Search for the cell housing the specified text and yield its [X, Y] center coordinate. 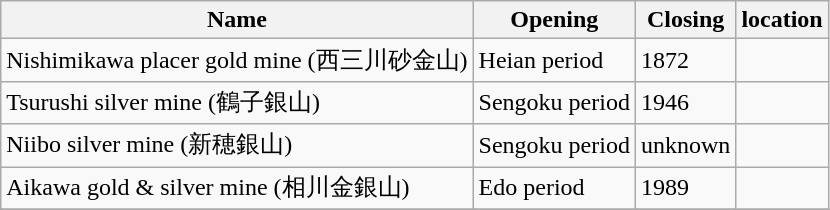
Heian period [554, 60]
Tsurushi silver mine (鶴子銀山) [237, 102]
Edo period [554, 188]
1946 [685, 102]
location [782, 20]
1872 [685, 60]
Niibo silver mine (新穂銀山) [237, 146]
Aikawa gold & silver mine (相川金銀山) [237, 188]
Opening [554, 20]
Closing [685, 20]
Name [237, 20]
Nishimikawa placer gold mine (西三川砂金山) [237, 60]
1989 [685, 188]
unknown [685, 146]
